Extract the (x, y) coordinate from the center of the cell holding the provided text.  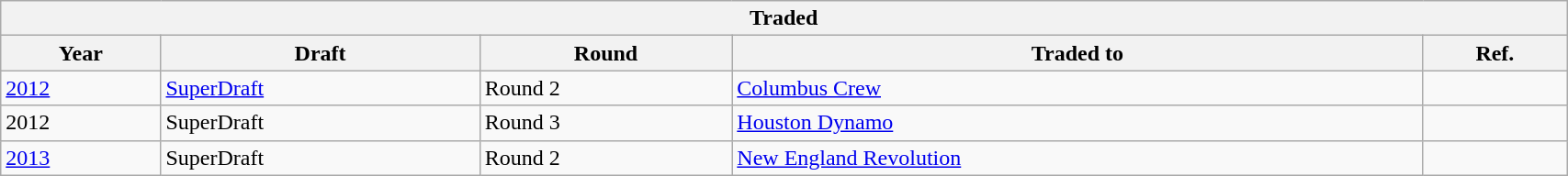
Round (606, 53)
2013 (81, 158)
Columbus Crew (1077, 88)
Year (81, 53)
Draft (320, 53)
Ref. (1495, 53)
Houston Dynamo (1077, 123)
Round 3 (606, 123)
Traded (784, 18)
Traded to (1077, 53)
New England Revolution (1077, 158)
